Scan for the cell matching the given text and deliver its (X, Y) coordinate at center. 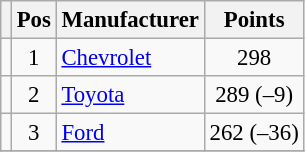
Toyota (130, 95)
262 (–36) (254, 133)
1 (34, 58)
Chevrolet (130, 58)
298 (254, 58)
289 (–9) (254, 95)
2 (34, 95)
Manufacturer (130, 20)
3 (34, 133)
Pos (34, 20)
Ford (130, 133)
Points (254, 20)
